Locate the cell with the specified text and output its [X, Y] center coordinate. 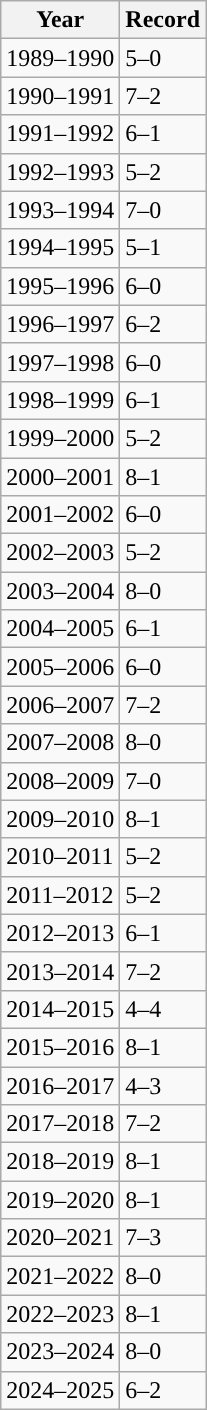
2019–2020 [60, 1200]
4–3 [163, 1085]
2001–2002 [60, 515]
1994–1995 [60, 248]
1999–2000 [60, 438]
2018–2019 [60, 1162]
2003–2004 [60, 591]
2023–2024 [60, 1352]
5–0 [163, 58]
1991–1992 [60, 134]
2000–2001 [60, 477]
2002–2003 [60, 553]
2012–2013 [60, 933]
2022–2023 [60, 1314]
2008–2009 [60, 781]
7–3 [163, 1238]
2009–2010 [60, 819]
2016–2017 [60, 1085]
2006–2007 [60, 705]
4–4 [163, 1009]
Year [60, 20]
2013–2014 [60, 971]
1993–1994 [60, 210]
2010–2011 [60, 857]
1990–1991 [60, 96]
2011–2012 [60, 895]
2017–2018 [60, 1124]
2021–2022 [60, 1276]
1989–1990 [60, 58]
1998–1999 [60, 400]
1996–1997 [60, 324]
2024–2025 [60, 1390]
2014–2015 [60, 1009]
1995–1996 [60, 286]
2005–2006 [60, 667]
1997–1998 [60, 362]
2015–2016 [60, 1047]
2004–2005 [60, 629]
Record [163, 20]
2020–2021 [60, 1238]
2007–2008 [60, 743]
5–1 [163, 248]
1992–1993 [60, 172]
